For the text-containing cell, return its midpoint in (X, Y) coordinate format. 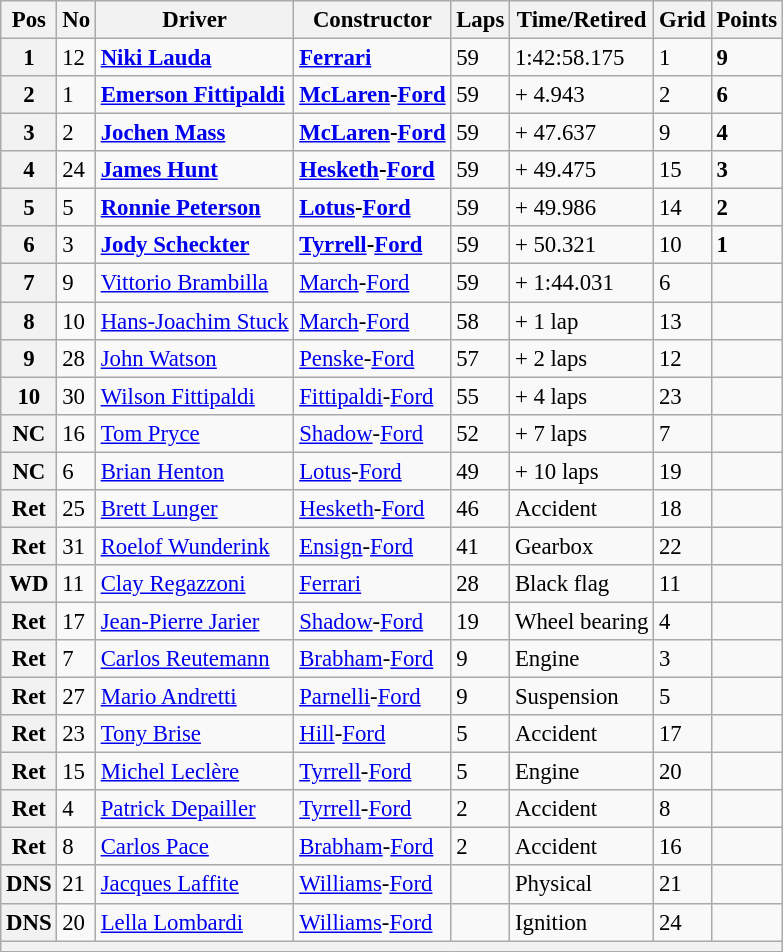
+ 49.986 (582, 208)
Patrick Depailler (194, 809)
Penske-Ford (372, 358)
+ 2 laps (582, 358)
Constructor (372, 20)
+ 10 laps (582, 471)
James Hunt (194, 170)
52 (480, 433)
Grid (682, 20)
55 (480, 396)
58 (480, 321)
Mario Andretti (194, 697)
Roelof Wunderink (194, 546)
49 (480, 471)
Emerson Fittipaldi (194, 95)
Black flag (582, 584)
57 (480, 358)
Ignition (582, 922)
Time/Retired (582, 20)
22 (682, 546)
41 (480, 546)
+ 50.321 (582, 245)
Gearbox (582, 546)
Physical (582, 885)
+ 1 lap (582, 321)
Jody Scheckter (194, 245)
+ 47.637 (582, 133)
46 (480, 509)
Michel Leclère (194, 772)
Niki Lauda (194, 58)
Driver (194, 20)
Lella Lombardi (194, 922)
Vittorio Brambilla (194, 283)
Tony Brise (194, 734)
Fittipaldi-Ford (372, 396)
Ensign-Ford (372, 546)
John Watson (194, 358)
+ 49.475 (582, 170)
13 (682, 321)
Jean-Pierre Jarier (194, 621)
27 (76, 697)
Wheel bearing (582, 621)
1:42:58.175 (582, 58)
Carlos Reutemann (194, 659)
Brian Henton (194, 471)
+ 4.943 (582, 95)
Jochen Mass (194, 133)
25 (76, 509)
Jacques Laffite (194, 885)
Carlos Pace (194, 847)
Pos (29, 20)
Laps (480, 20)
18 (682, 509)
14 (682, 208)
WD (29, 584)
Brett Lunger (194, 509)
Ronnie Peterson (194, 208)
Hill-Ford (372, 734)
+ 4 laps (582, 396)
+ 1:44.031 (582, 283)
Clay Regazzoni (194, 584)
Points (746, 20)
Parnelli-Ford (372, 697)
No (76, 20)
Suspension (582, 697)
Tom Pryce (194, 433)
Hans-Joachim Stuck (194, 321)
31 (76, 546)
+ 7 laps (582, 433)
Wilson Fittipaldi (194, 396)
30 (76, 396)
